Locate the cell with the specified text and output its (X, Y) center coordinate. 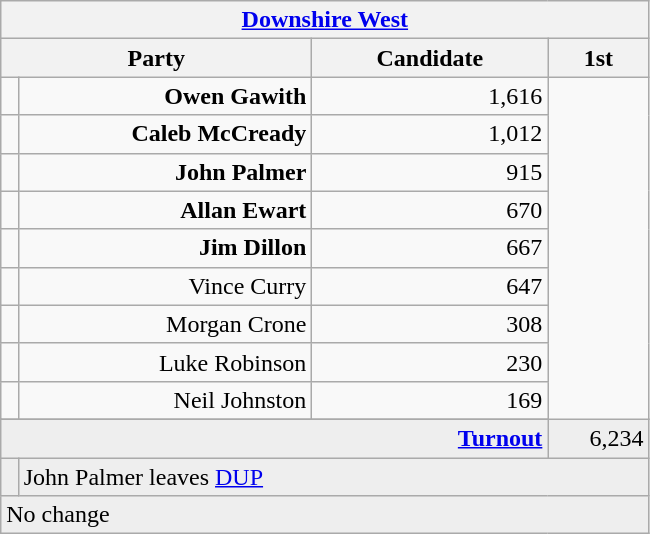
169 (430, 400)
Caleb McCready (165, 134)
6,234 (598, 438)
Candidate (430, 58)
Turnout (274, 438)
667 (430, 248)
Luke Robinson (165, 362)
John Palmer (165, 172)
Party (156, 58)
Vince Curry (165, 286)
Morgan Crone (165, 324)
Allan Ewart (165, 210)
308 (430, 324)
Downshire West (325, 20)
Owen Gawith (165, 96)
230 (430, 362)
Jim Dillon (165, 248)
915 (430, 172)
1st (598, 58)
647 (430, 286)
No change (325, 515)
John Palmer leaves DUP (334, 477)
670 (430, 210)
Neil Johnston (165, 400)
1,012 (430, 134)
1,616 (430, 96)
